Return [x, y] of the center of cell containing provided text 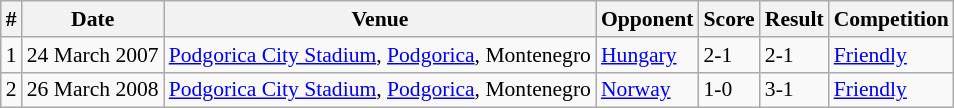
1 [12, 55]
Norway [648, 90]
Score [728, 19]
Hungary [648, 55]
Opponent [648, 19]
24 March 2007 [93, 55]
2 [12, 90]
3-1 [794, 90]
1-0 [728, 90]
Venue [380, 19]
# [12, 19]
Competition [892, 19]
Result [794, 19]
Date [93, 19]
26 March 2008 [93, 90]
